Return the (X, Y) coordinate for the center point of the cell that contains the specified text.  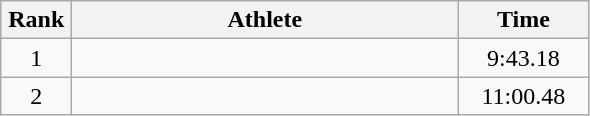
2 (36, 96)
Time (524, 20)
Athlete (265, 20)
1 (36, 58)
9:43.18 (524, 58)
Rank (36, 20)
11:00.48 (524, 96)
